Identify which cell holds the provided text, then report its (x, y) central coordinate. 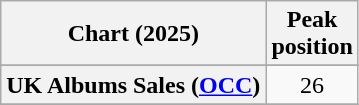
26 (312, 85)
Peakposition (312, 34)
Chart (2025) (134, 34)
UK Albums Sales (OCC) (134, 85)
